Output the [X, Y] coordinate of the center of the cell containing the given text.  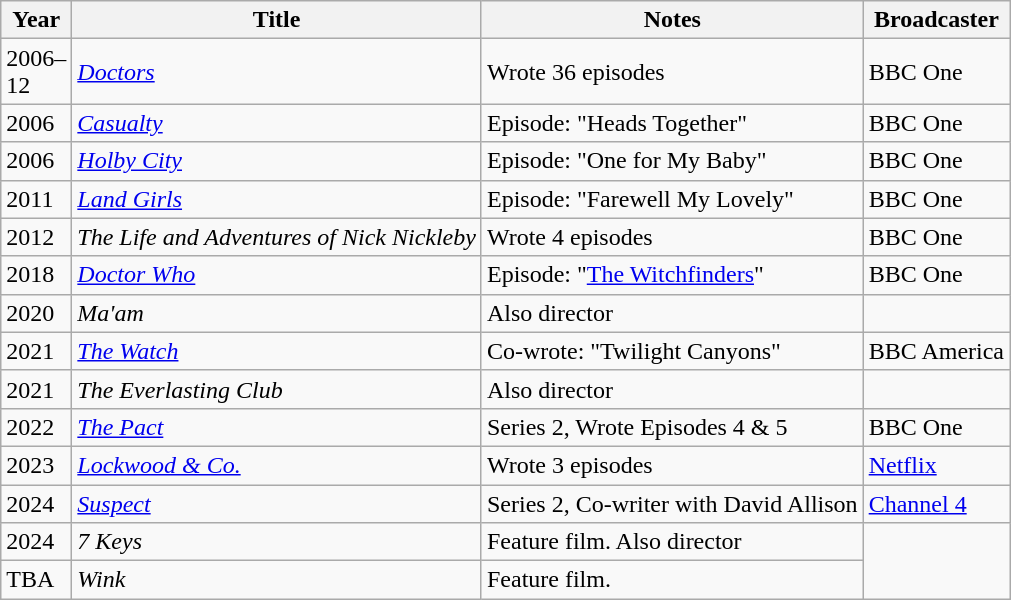
2020 [36, 313]
Wrote 4 episodes [672, 237]
Channel 4 [936, 503]
The Life and Adventures of Nick Nickleby [277, 237]
7 Keys [277, 542]
Ma'am [277, 313]
2023 [36, 465]
Wrote 36 episodes [672, 72]
The Watch [277, 351]
TBA [36, 580]
Title [277, 20]
Series 2, Wrote Episodes 4 & 5 [672, 427]
Feature film. [672, 580]
2022 [36, 427]
2018 [36, 275]
Episode: "Heads Together" [672, 123]
Holby City [277, 161]
Lockwood & Co. [277, 465]
Suspect [277, 503]
Series 2, Co-writer with David Allison [672, 503]
2012 [36, 237]
Co-wrote: "Twilight Canyons" [672, 351]
Doctor Who [277, 275]
The Everlasting Club [277, 389]
Doctors [277, 72]
Wrote 3 episodes [672, 465]
Notes [672, 20]
Casualty [277, 123]
Year [36, 20]
BBC America [936, 351]
Broadcaster [936, 20]
Netflix [936, 465]
The Pact [277, 427]
Land Girls [277, 199]
Episode: "The Witchfinders" [672, 275]
Wink [277, 580]
Episode: "One for My Baby" [672, 161]
Feature film. Also director [672, 542]
2006–12 [36, 72]
2011 [36, 199]
Episode: "Farewell My Lovely" [672, 199]
